Provide the [X, Y] coordinate of the cell's center where the given text is located.  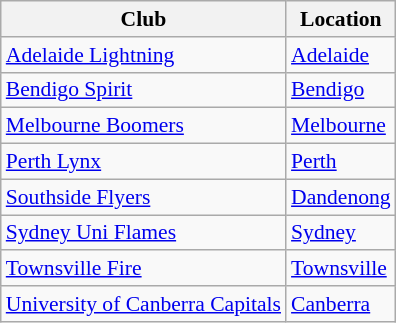
Adelaide Lightning [144, 55]
Perth [341, 162]
Sydney [341, 233]
Townsville Fire [144, 269]
University of Canberra Capitals [144, 304]
Bendigo Spirit [144, 90]
Melbourne [341, 126]
Bendigo [341, 90]
Dandenong [341, 197]
Location [341, 19]
Melbourne Boomers [144, 126]
Perth Lynx [144, 162]
Club [144, 19]
Sydney Uni Flames [144, 233]
Canberra [341, 304]
Southside Flyers [144, 197]
Townsville [341, 269]
Adelaide [341, 55]
